Output the (x, y) coordinate of the center of the cell containing the given text.  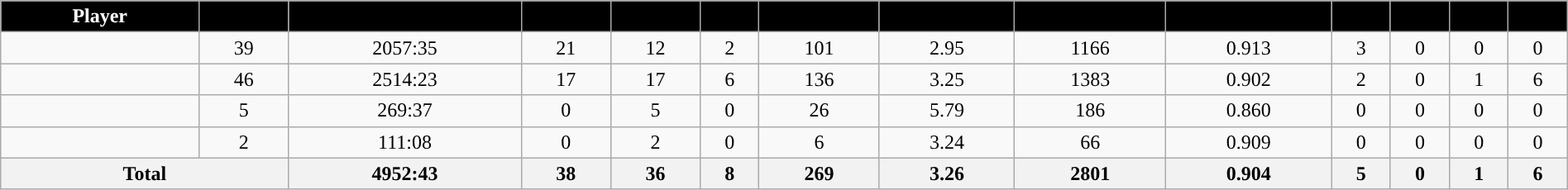
2514:23 (405, 79)
111:08 (405, 142)
21 (566, 48)
38 (566, 173)
46 (244, 79)
1166 (1090, 48)
66 (1090, 142)
0.909 (1249, 142)
2.95 (947, 48)
269:37 (405, 111)
186 (1090, 111)
269 (819, 173)
101 (819, 48)
1383 (1090, 79)
136 (819, 79)
36 (655, 173)
Player (100, 17)
4952:43 (405, 173)
39 (244, 48)
3 (1361, 48)
2057:35 (405, 48)
12 (655, 48)
0.904 (1249, 173)
Total (145, 173)
5.79 (947, 111)
3.24 (947, 142)
0.902 (1249, 79)
0.860 (1249, 111)
3.25 (947, 79)
3.26 (947, 173)
8 (729, 173)
0.913 (1249, 48)
26 (819, 111)
2801 (1090, 173)
